Return [x, y] of the center of cell containing provided text 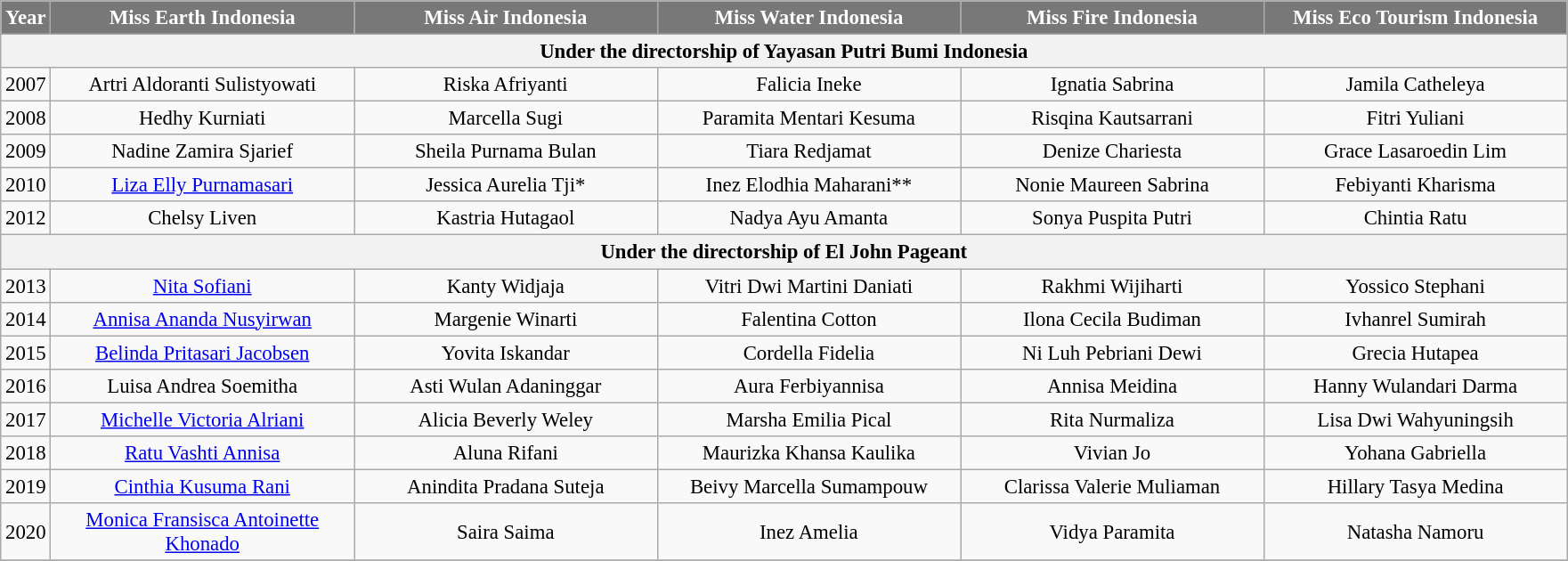
2010 [26, 185]
2012 [26, 218]
Aluna Rifani [506, 453]
Kastria Hutagaol [506, 218]
Ratu Vashti Annisa [203, 453]
Inez Elodhia Maharani** [808, 185]
Annisa Ananda Nusyirwan [203, 319]
Annisa Meidina [1113, 386]
Vitri Dwi Martini Daniati [808, 286]
Tiara Redjamat [808, 151]
Hillary Tasya Medina [1416, 486]
Alicia Beverly Weley [506, 419]
2009 [26, 151]
Nadya Ayu Amanta [808, 218]
Saira Saima [506, 533]
Inez Amelia [808, 533]
Hedhy Kurniati [203, 118]
Ignatia Sabrina [1113, 85]
Beivy Marcella Sumampouw [808, 486]
Sheila Purnama Bulan [506, 151]
Grecia Hutapea [1416, 353]
Falicia Ineke [808, 85]
Sonya Puspita Putri [1113, 218]
Jessica Aurelia Tji* [506, 185]
2007 [26, 85]
Michelle Victoria Alriani [203, 419]
2016 [26, 386]
Chintia Ratu [1416, 218]
Marcella Sugi [506, 118]
Nita Sofiani [203, 286]
Vivian Jo [1113, 453]
Miss Earth Indonesia [203, 18]
Risqina Kautsarrani [1113, 118]
2017 [26, 419]
Belinda Pritasari Jacobsen [203, 353]
Hanny Wulandari Darma [1416, 386]
2019 [26, 486]
Luisa Andrea Soemitha [203, 386]
Falentina Cotton [808, 319]
Paramita Mentari Kesuma [808, 118]
Monica Fransisca Antoinette Khonado [203, 533]
Yohana Gabriella [1416, 453]
Cinthia Kusuma Rani [203, 486]
Grace Lasaroedin Lim [1416, 151]
2013 [26, 286]
Margenie Winarti [506, 319]
Maurizka Khansa Kaulika [808, 453]
Miss Water Indonesia [808, 18]
2014 [26, 319]
Miss Air Indonesia [506, 18]
Miss Eco Tourism Indonesia [1416, 18]
Febiyanti Kharisma [1416, 185]
Rakhmi Wijiharti [1113, 286]
Cordella Fidelia [808, 353]
Riska Afriyanti [506, 85]
Marsha Emilia Pical [808, 419]
2020 [26, 533]
Kanty Widjaja [506, 286]
Aura Ferbiyannisa [808, 386]
Chelsy Liven [203, 218]
2018 [26, 453]
Under the directorship of Yayasan Putri Bumi Indonesia [784, 52]
Denize Chariesta [1113, 151]
Artri Aldoranti Sulistyowati [203, 85]
Anindita Pradana Suteja [506, 486]
Liza Elly Purnamasari [203, 185]
Jamila Catheleya [1416, 85]
Yossico Stephani [1416, 286]
Year [26, 18]
Ni Luh Pebriani Dewi [1113, 353]
Clarissa Valerie Muliaman [1113, 486]
Asti Wulan Adaninggar [506, 386]
Fitri Yuliani [1416, 118]
Under the directorship of El John Pageant [784, 252]
Nadine Zamira Sjarief [203, 151]
2008 [26, 118]
Ivhanrel Sumirah [1416, 319]
Miss Fire Indonesia [1113, 18]
Lisa Dwi Wahyuningsih [1416, 419]
2015 [26, 353]
Yovita Iskandar [506, 353]
Vidya Paramita [1113, 533]
Ilona Cecila Budiman [1113, 319]
Natasha Namoru [1416, 533]
Rita Nurmaliza [1113, 419]
Nonie Maureen Sabrina [1113, 185]
